Scan for the cell matching the given text and deliver its (x, y) coordinate at center. 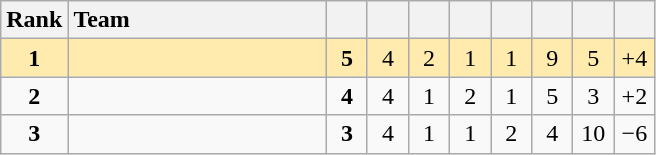
9 (552, 58)
Team (198, 20)
Rank (34, 20)
−6 (634, 134)
10 (594, 134)
+2 (634, 96)
+4 (634, 58)
